Determine the [x, y] coordinate at the center of the cell enclosing the given text.  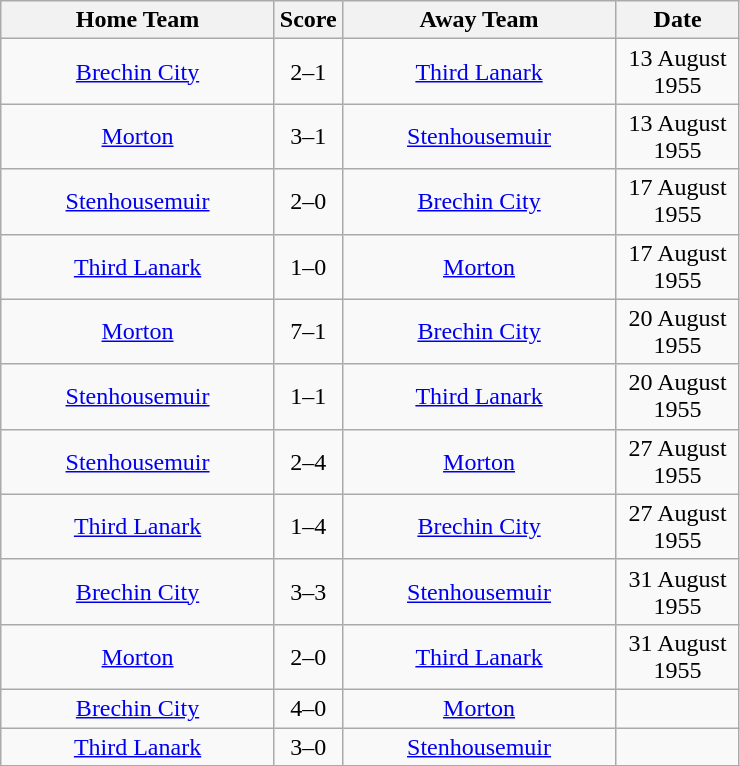
Home Team [138, 20]
2–4 [308, 462]
1–1 [308, 396]
3–0 [308, 747]
Date [678, 20]
1–0 [308, 266]
4–0 [308, 708]
7–1 [308, 332]
Away Team [479, 20]
2–1 [308, 72]
3–3 [308, 592]
3–1 [308, 136]
Score [308, 20]
1–4 [308, 526]
